Scan for the cell matching the given text and deliver its (X, Y) coordinate at center. 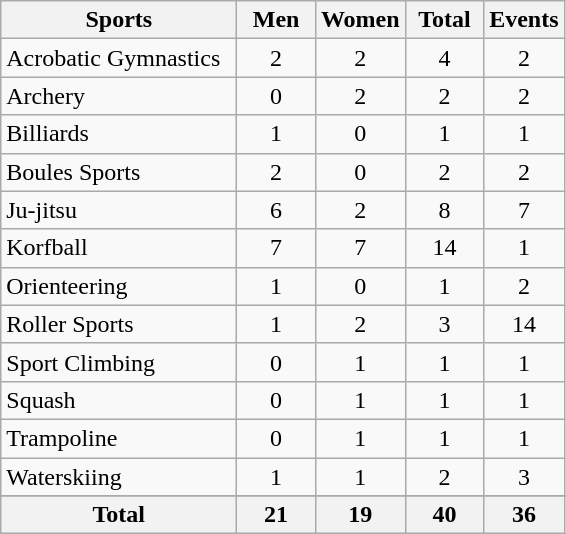
Billiards (119, 134)
36 (524, 515)
21 (276, 515)
6 (276, 210)
Roller Sports (119, 324)
Women (360, 20)
Trampoline (119, 438)
Squash (119, 400)
Korfball (119, 248)
Orienteering (119, 286)
40 (444, 515)
Events (524, 20)
Sports (119, 20)
Archery (119, 96)
Men (276, 20)
Waterskiing (119, 477)
Sport Climbing (119, 362)
Acrobatic Gymnastics (119, 58)
19 (360, 515)
Ju-jitsu (119, 210)
Boules Sports (119, 172)
4 (444, 58)
8 (444, 210)
